Scan for the cell matching the given text and deliver its [X, Y] coordinate at center. 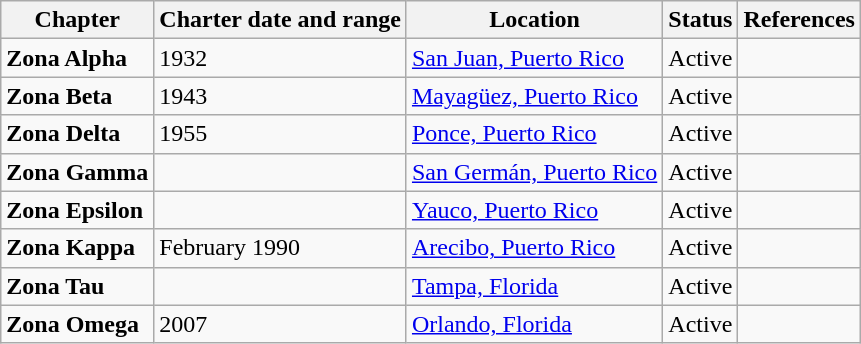
Zona Kappa [78, 248]
San Germán, Puerto Rico [534, 172]
Zona Beta [78, 96]
1932 [280, 58]
Status [700, 20]
Yauco, Puerto Rico [534, 210]
References [800, 20]
Ponce, Puerto Rico [534, 134]
Mayagüez, Puerto Rico [534, 96]
Location [534, 20]
Zona Epsilon [78, 210]
Zona Delta [78, 134]
1943 [280, 96]
Zona Gamma [78, 172]
Orlando, Florida [534, 324]
Arecibo, Puerto Rico [534, 248]
San Juan, Puerto Rico [534, 58]
Chapter [78, 20]
Charter date and range [280, 20]
February 1990 [280, 248]
Tampa, Florida [534, 286]
Zona Alpha [78, 58]
2007 [280, 324]
Zona Tau [78, 286]
1955 [280, 134]
Zona Omega [78, 324]
